Capture the cell that displays the provided text and extract its (X, Y) central coordinate. 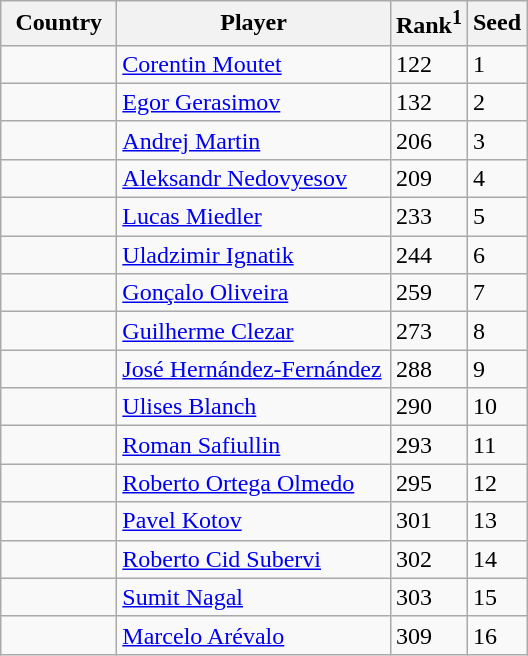
15 (496, 597)
9 (496, 369)
273 (428, 331)
Sumit Nagal (254, 597)
Egor Gerasimov (254, 102)
122 (428, 64)
José Hernández-Fernández (254, 369)
290 (428, 407)
Player (254, 24)
11 (496, 445)
2 (496, 102)
301 (428, 521)
7 (496, 293)
Lucas Miedler (254, 217)
Marcelo Arévalo (254, 635)
6 (496, 255)
8 (496, 331)
Uladzimir Ignatik (254, 255)
13 (496, 521)
309 (428, 635)
Aleksandr Nedovyesov (254, 178)
12 (496, 483)
302 (428, 559)
Rank1 (428, 24)
16 (496, 635)
Andrej Martin (254, 140)
Seed (496, 24)
5 (496, 217)
4 (496, 178)
Pavel Kotov (254, 521)
244 (428, 255)
233 (428, 217)
3 (496, 140)
10 (496, 407)
Guilherme Clezar (254, 331)
Ulises Blanch (254, 407)
14 (496, 559)
Roman Safiullin (254, 445)
Corentin Moutet (254, 64)
209 (428, 178)
Gonçalo Oliveira (254, 293)
Roberto Cid Subervi (254, 559)
293 (428, 445)
132 (428, 102)
Country (59, 24)
Roberto Ortega Olmedo (254, 483)
259 (428, 293)
303 (428, 597)
288 (428, 369)
206 (428, 140)
295 (428, 483)
1 (496, 64)
